From the cell containing the given text, extract its center point as (x, y) coordinate. 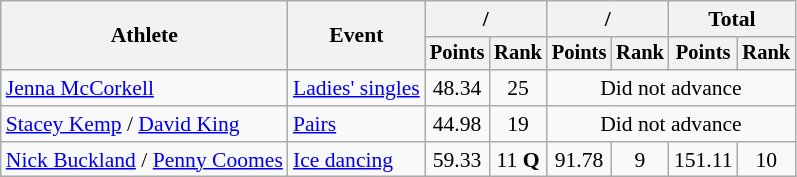
Event (356, 36)
25 (518, 88)
Pairs (356, 124)
Stacey Kemp / David King (144, 124)
44.98 (457, 124)
Jenna McCorkell (144, 88)
Ladies' singles (356, 88)
Athlete (144, 36)
48.34 (457, 88)
Total (732, 19)
19 (518, 124)
